Determine the (x, y) coordinate at the center of the cell enclosing the given text.  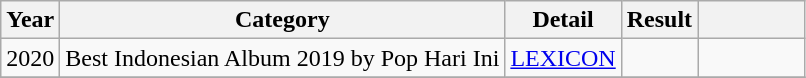
Detail (563, 20)
2020 (30, 58)
Best Indonesian Album 2019 by Pop Hari Ini (282, 58)
Category (282, 20)
Year (30, 20)
LEXICON (563, 58)
Result (659, 20)
